Return [X, Y] of the center of cell containing provided text 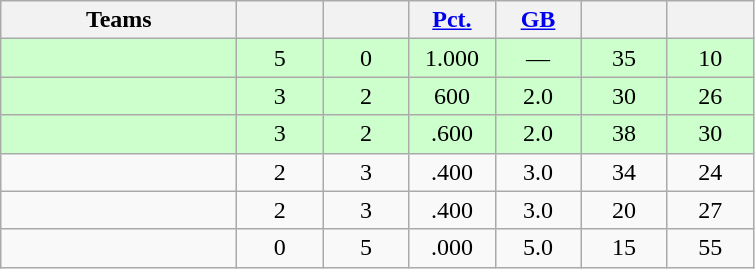
26 [710, 96]
10 [710, 58]
Teams [119, 20]
5.0 [538, 248]
600 [452, 96]
.000 [452, 248]
27 [710, 210]
34 [624, 172]
Pct. [452, 20]
38 [624, 134]
GB [538, 20]
20 [624, 210]
24 [710, 172]
35 [624, 58]
15 [624, 248]
55 [710, 248]
.600 [452, 134]
— [538, 58]
1.000 [452, 58]
